Return [X, Y] of the center of cell containing provided text 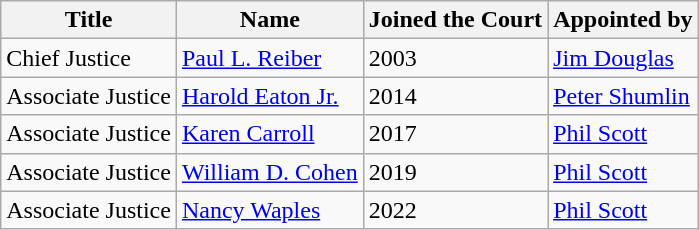
Harold Eaton Jr. [270, 96]
Paul L. Reiber [270, 58]
Title [89, 20]
2019 [455, 172]
Joined the Court [455, 20]
Jim Douglas [623, 58]
2014 [455, 96]
Appointed by [623, 20]
Peter Shumlin [623, 96]
2003 [455, 58]
Name [270, 20]
Nancy Waples [270, 210]
Chief Justice [89, 58]
2017 [455, 134]
Karen Carroll [270, 134]
2022 [455, 210]
William D. Cohen [270, 172]
